Scan for the cell matching the given text and deliver its (x, y) coordinate at center. 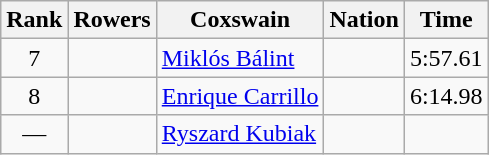
5:57.61 (446, 58)
8 (34, 96)
6:14.98 (446, 96)
Ryszard Kubiak (240, 134)
Rank (34, 20)
— (34, 134)
7 (34, 58)
Rowers (112, 20)
Time (446, 20)
Enrique Carrillo (240, 96)
Miklós Bálint (240, 58)
Nation (364, 20)
Coxswain (240, 20)
